Return the (x, y) coordinate for the center point of the cell that contains the specified text.  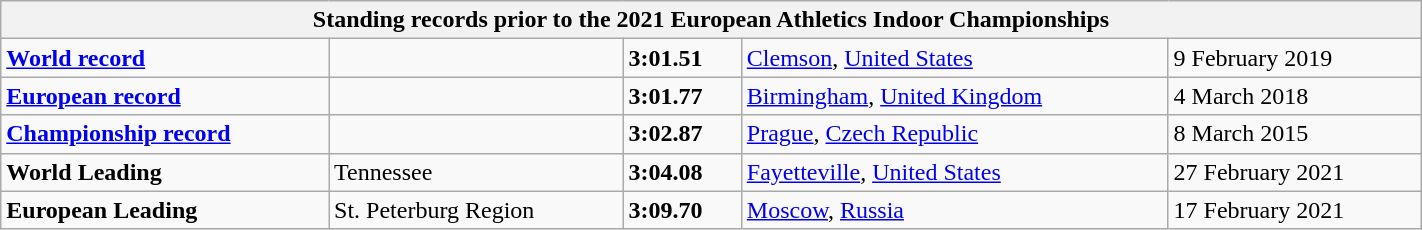
European Leading (165, 210)
3:01.51 (682, 58)
St. Peterburg Region (476, 210)
8 March 2015 (1294, 134)
9 February 2019 (1294, 58)
3:04.08 (682, 172)
17 February 2021 (1294, 210)
Tennessee (476, 172)
Standing records prior to the 2021 European Athletics Indoor Championships (711, 20)
World Leading (165, 172)
3:09.70 (682, 210)
Championship record (165, 134)
Moscow, Russia (954, 210)
3:02.87 (682, 134)
3:01.77 (682, 96)
4 March 2018 (1294, 96)
Clemson, United States (954, 58)
Fayetteville, United States (954, 172)
European record (165, 96)
Birmingham, United Kingdom (954, 96)
World record (165, 58)
27 February 2021 (1294, 172)
Prague, Czech Republic (954, 134)
